Search for the cell housing the specified text and yield its [x, y] center coordinate. 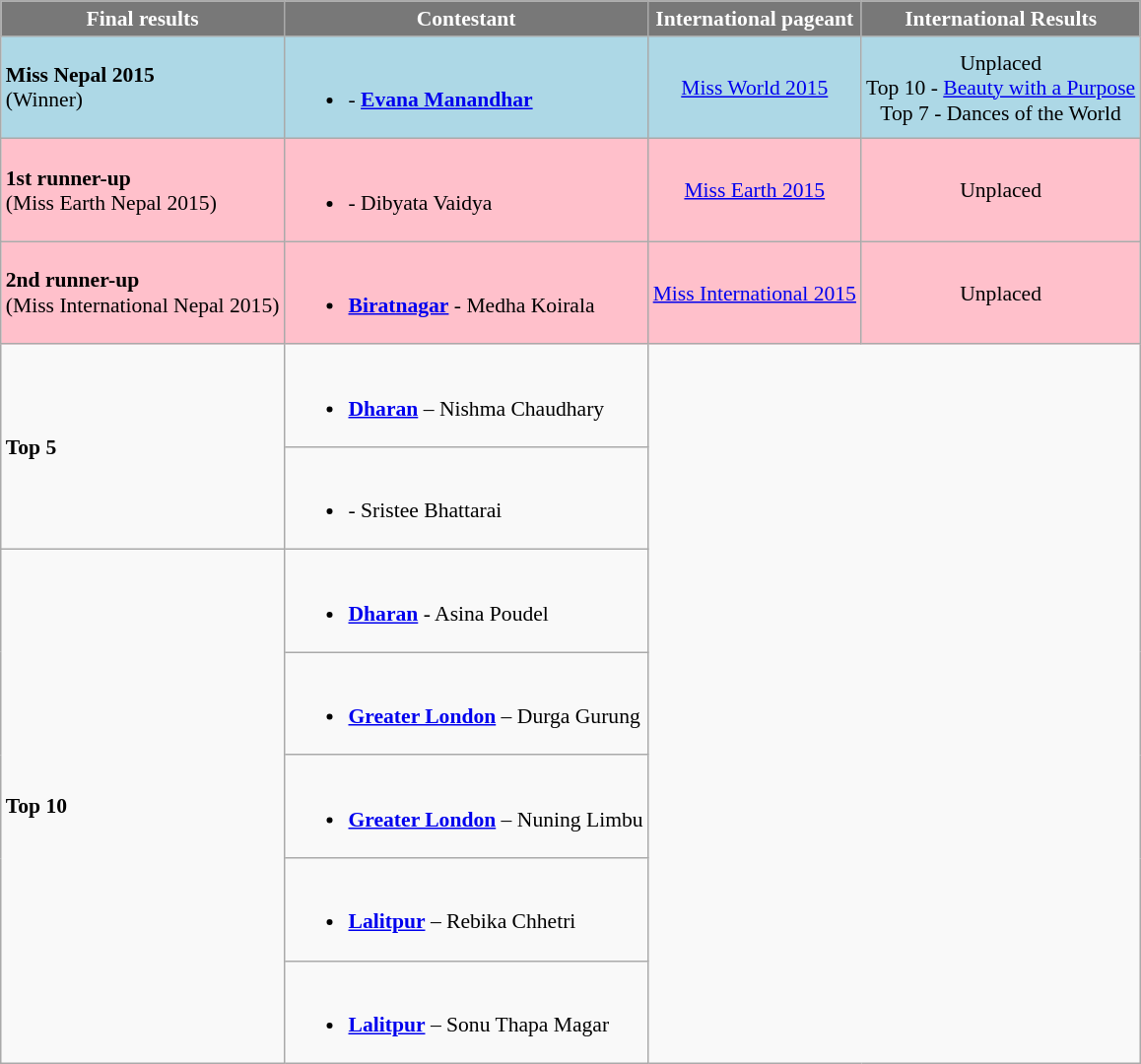
Dharan – Nishma Chaudhary [465, 396]
Miss International 2015 [755, 293]
Contestant [465, 19]
Top 10 [143, 806]
Greater London – Nuning Limbu [465, 807]
Greater London – Durga Gurung [465, 704]
Miss Earth 2015 [755, 190]
2nd runner-up(Miss International Nepal 2015) [143, 293]
International Results [1001, 19]
Miss Nepal 2015(Winner) [143, 88]
Lalitpur – Rebika Chhetri [465, 909]
Top 5 [143, 447]
Biratnagar - Medha Koirala [465, 293]
- Evana Manandhar [465, 88]
- Sristee Bhattarai [465, 499]
Dharan - Asina Poudel [465, 601]
Unplaced Top 10 - Beauty with a Purpose Top 7 - Dances of the World [1001, 88]
- Dibyata Vaidya [465, 190]
International pageant [755, 19]
Final results [143, 19]
1st runner-up(Miss Earth Nepal 2015) [143, 190]
Lalitpur – Sonu Thapa Magar [465, 1012]
Miss World 2015 [755, 88]
